From the cell containing the given text, extract its center point as (X, Y) coordinate. 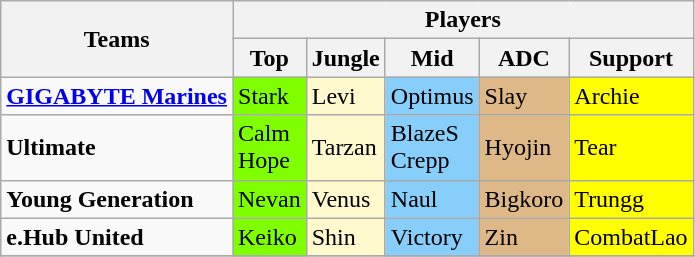
Hyojin (524, 148)
CombatLao (631, 237)
e.Hub United (117, 237)
Players (462, 20)
Nevan (269, 199)
Tarzan (346, 148)
GIGABYTE Marines (117, 96)
Victory (432, 237)
Tear (631, 148)
Bigkoro (524, 199)
Slay (524, 96)
ADC (524, 58)
Levi (346, 96)
Shin (346, 237)
Venus (346, 199)
Calm Hope (269, 148)
Teams (117, 39)
Top (269, 58)
Keiko (269, 237)
Jungle (346, 58)
Stark (269, 96)
Young Generation (117, 199)
Naul (432, 199)
Mid (432, 58)
Archie (631, 96)
Optimus (432, 96)
Zin (524, 237)
Trungg (631, 199)
Support (631, 58)
BlazeS Crepp (432, 148)
Ultimate (117, 148)
